Locate the cell with the specified text and output its (X, Y) center coordinate. 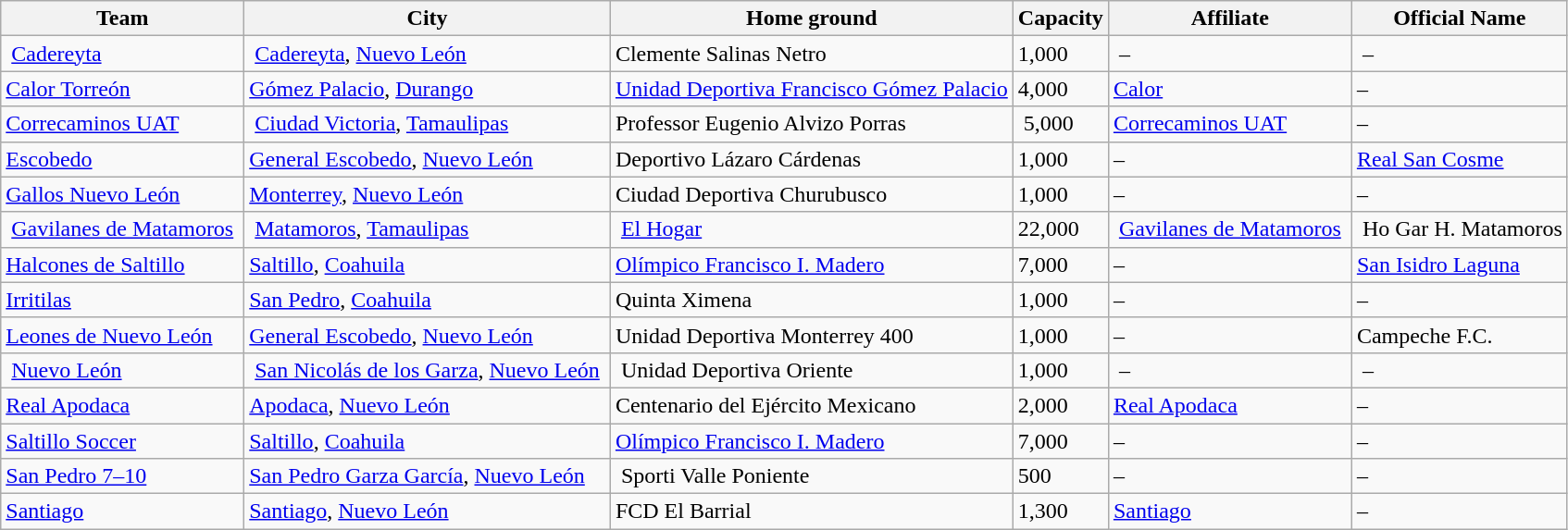
Gallos Nuevo León (122, 194)
Sporti Valle Poniente (811, 476)
Unidad Deportiva Francisco Gómez Palacio (811, 89)
San Nicolás de los Garza, Nuevo León (428, 370)
San Pedro 7–10 (122, 476)
Calor (1229, 89)
City (428, 18)
Ciudad Deportiva Churubusco (811, 194)
Clemente Salinas Netro (811, 54)
Quinta Ximena (811, 300)
Monterrey, Nuevo León (428, 194)
Ho Gar H. Matamoros (1459, 229)
4,000 (1061, 89)
Nuevo León (122, 370)
Team (122, 18)
Cadereyta (122, 54)
Capacity (1061, 18)
San Pedro Garza García, Nuevo León (428, 476)
Halcones de Saltillo (122, 265)
Home ground (811, 18)
Professor Eugenio Alvizo Porras (811, 124)
Official Name (1459, 18)
FCD El Barrial (811, 512)
5,000 (1061, 124)
San Pedro, Coahuila (428, 300)
Santiago, Nuevo León (428, 512)
22,000 (1061, 229)
Campeche F.C. (1459, 335)
Unidad Deportiva Oriente (811, 370)
500 (1061, 476)
Saltillo Soccer (122, 441)
1,300 (1061, 512)
Irritilas (122, 300)
Apodaca, Nuevo León (428, 405)
Real San Cosme (1459, 159)
El Hogar (811, 229)
Centenario del Ejército Mexicano (811, 405)
Escobedo (122, 159)
Unidad Deportiva Monterrey 400 (811, 335)
Affiliate (1229, 18)
San Isidro Laguna (1459, 265)
Ciudad Victoria, Tamaulipas (428, 124)
Matamoros, Tamaulipas (428, 229)
Calor Torreón (122, 89)
Deportivo Lázaro Cárdenas (811, 159)
2,000 (1061, 405)
Leones de Nuevo León (122, 335)
Gómez Palacio, Durango (428, 89)
Cadereyta, Nuevo León (428, 54)
